Output the [x, y] coordinate of the center of the cell containing the given text.  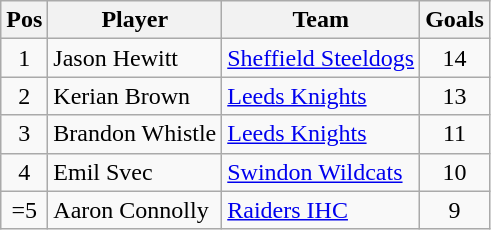
Emil Svec [135, 172]
Brandon Whistle [135, 134]
1 [24, 58]
Jason Hewitt [135, 58]
4 [24, 172]
3 [24, 134]
Aaron Connolly [135, 210]
9 [455, 210]
13 [455, 96]
10 [455, 172]
Goals [455, 20]
Raiders IHC [321, 210]
Player [135, 20]
2 [24, 96]
Team [321, 20]
Sheffield Steeldogs [321, 58]
=5 [24, 210]
14 [455, 58]
Swindon Wildcats [321, 172]
11 [455, 134]
Pos [24, 20]
Kerian Brown [135, 96]
